Return [X, Y] of the center of cell containing provided text 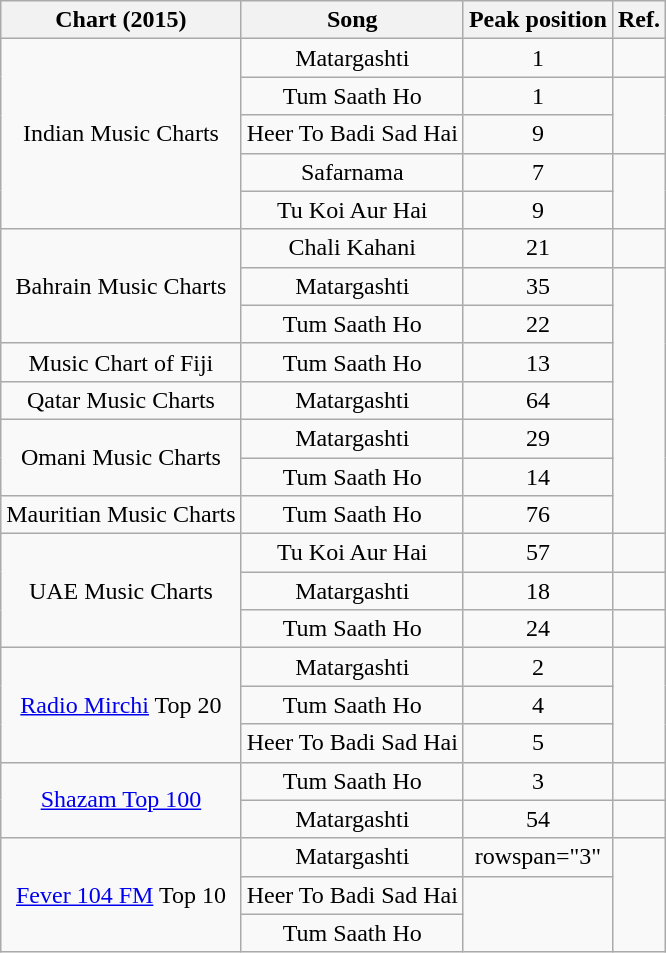
4 [538, 705]
Mauritian Music Charts [121, 515]
Fever 104 FM Top 10 [121, 895]
5 [538, 743]
2 [538, 667]
Peak position [538, 20]
22 [538, 324]
35 [538, 286]
29 [538, 438]
64 [538, 400]
21 [538, 248]
rowspan="3" [538, 857]
76 [538, 515]
Shazam Top 100 [121, 800]
57 [538, 553]
13 [538, 362]
54 [538, 819]
Song [352, 20]
Radio Mirchi Top 20 [121, 705]
Bahrain Music Charts [121, 286]
Omani Music Charts [121, 457]
UAE Music Charts [121, 591]
Music Chart of Fiji [121, 362]
18 [538, 591]
Indian Music Charts [121, 134]
Chali Kahani [352, 248]
Safarnama [352, 172]
3 [538, 781]
24 [538, 629]
14 [538, 477]
Ref. [638, 20]
Chart (2015) [121, 20]
7 [538, 172]
Qatar Music Charts [121, 400]
